Find where the given text appears and provide that cell's center as (X, Y) coordinate. 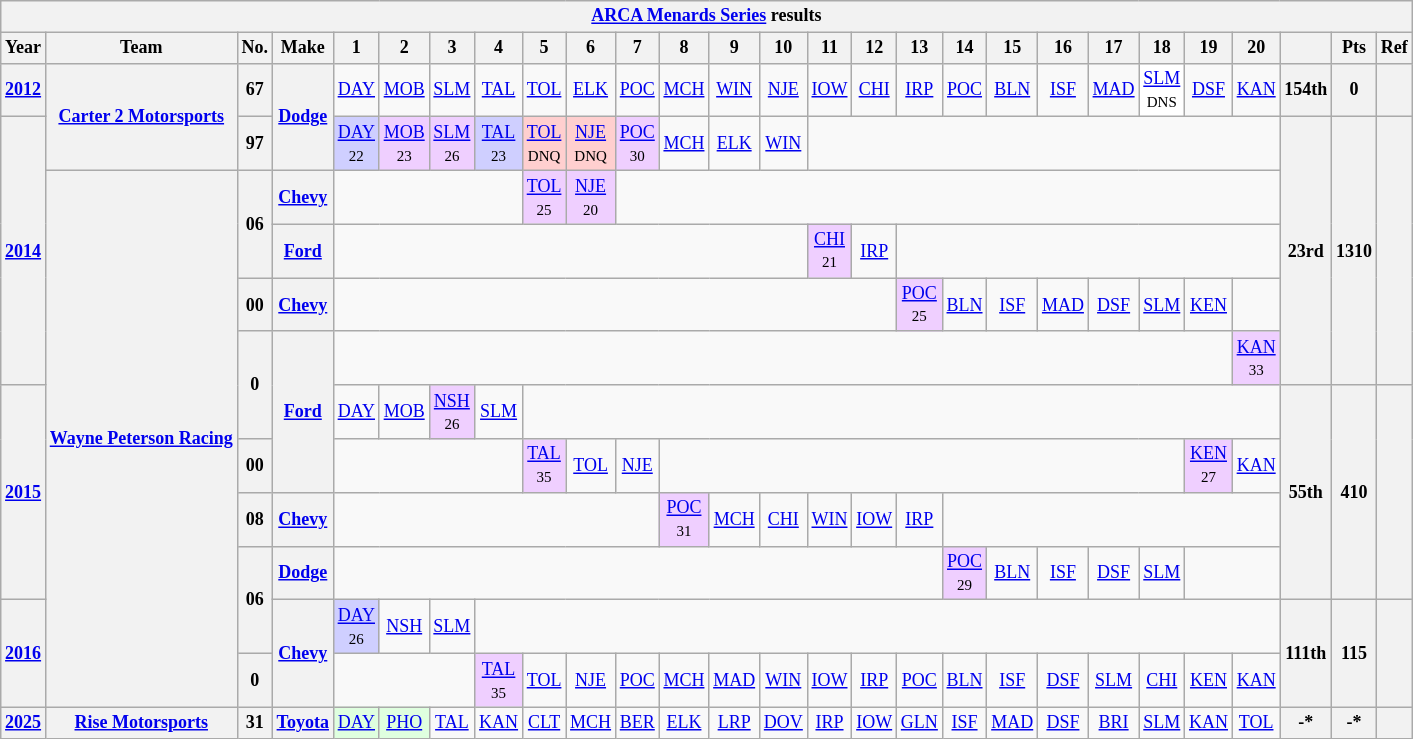
NJEDNQ (591, 144)
Make (302, 48)
SLM26 (452, 144)
2 (404, 48)
POC31 (684, 519)
Pts (1354, 48)
14 (964, 48)
CHI21 (830, 251)
GLN (920, 722)
154th (1306, 90)
9 (734, 48)
4 (499, 48)
Rise Motorsports (141, 722)
No. (254, 48)
2025 (24, 722)
13 (920, 48)
19 (1209, 48)
18 (1162, 48)
POC29 (964, 573)
NSH26 (452, 412)
NSH (404, 627)
MOB23 (404, 144)
Carter 2 Motorsports (141, 116)
Toyota (302, 722)
1 (356, 48)
POC30 (637, 144)
KEN27 (1209, 466)
DOV (783, 722)
Ref (1394, 48)
410 (1354, 492)
31 (254, 722)
55th (1306, 492)
12 (874, 48)
TAL23 (499, 144)
5 (544, 48)
7 (637, 48)
BRI (1114, 722)
8 (684, 48)
08 (254, 519)
20 (1256, 48)
TOL25 (544, 197)
2012 (24, 90)
NJE20 (591, 197)
97 (254, 144)
16 (1064, 48)
3 (452, 48)
TOLDNQ (544, 144)
10 (783, 48)
2015 (24, 492)
KAN33 (1256, 358)
15 (1012, 48)
2016 (24, 654)
CLT (544, 722)
SLMDNS (1162, 90)
Team (141, 48)
67 (254, 90)
DAY26 (356, 627)
PHO (404, 722)
11 (830, 48)
23rd (1306, 251)
BER (637, 722)
LRP (734, 722)
6 (591, 48)
115 (1354, 654)
ARCA Menards Series results (706, 16)
111th (1306, 654)
2014 (24, 251)
Year (24, 48)
DAY22 (356, 144)
Wayne Peterson Racing (141, 438)
17 (1114, 48)
1310 (1354, 251)
POC25 (920, 305)
